Identify which cell holds the provided text, then report its [X, Y] central coordinate. 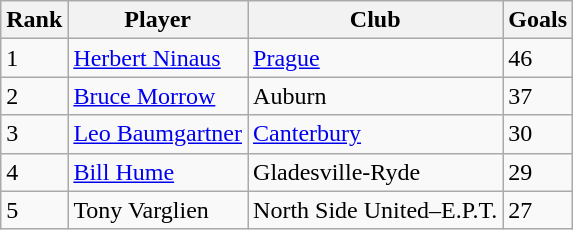
North Side United–E.P.T. [376, 210]
4 [34, 172]
Goals [538, 20]
Gladesville-Ryde [376, 172]
Rank [34, 20]
3 [34, 134]
Prague [376, 58]
46 [538, 58]
Tony Varglien [158, 210]
2 [34, 96]
Leo Baumgartner [158, 134]
29 [538, 172]
Bill Hume [158, 172]
Bruce Morrow [158, 96]
5 [34, 210]
27 [538, 210]
30 [538, 134]
Club [376, 20]
1 [34, 58]
Auburn [376, 96]
Canterbury [376, 134]
37 [538, 96]
Player [158, 20]
Herbert Ninaus [158, 58]
